Provide the [X, Y] coordinate of the cell's center where the given text is located.  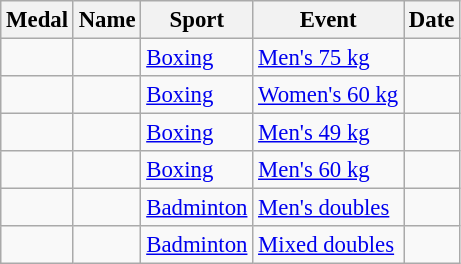
Medal [38, 20]
Event [328, 20]
Date [432, 20]
Men's 49 kg [328, 133]
Women's 60 kg [328, 95]
Men's 60 kg [328, 170]
Men's doubles [328, 208]
Name [107, 20]
Sport [197, 20]
Mixed doubles [328, 245]
Men's 75 kg [328, 58]
